Extract the (X, Y) coordinate from the center of the cell holding the provided text.  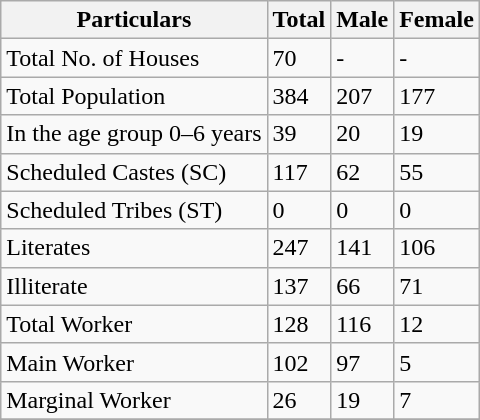
7 (437, 400)
Particulars (134, 20)
62 (362, 172)
66 (362, 286)
55 (437, 172)
116 (362, 324)
128 (299, 324)
117 (299, 172)
Total No. of Houses (134, 58)
Scheduled Castes (SC) (134, 172)
In the age group 0–6 years (134, 134)
Illiterate (134, 286)
71 (437, 286)
26 (299, 400)
Female (437, 20)
Total Worker (134, 324)
20 (362, 134)
97 (362, 362)
Total Population (134, 96)
141 (362, 248)
Total (299, 20)
247 (299, 248)
177 (437, 96)
137 (299, 286)
Main Worker (134, 362)
Male (362, 20)
Literates (134, 248)
Scheduled Tribes (ST) (134, 210)
12 (437, 324)
39 (299, 134)
207 (362, 96)
106 (437, 248)
70 (299, 58)
102 (299, 362)
5 (437, 362)
Marginal Worker (134, 400)
384 (299, 96)
